Identify which cell holds the provided text, then report its (X, Y) central coordinate. 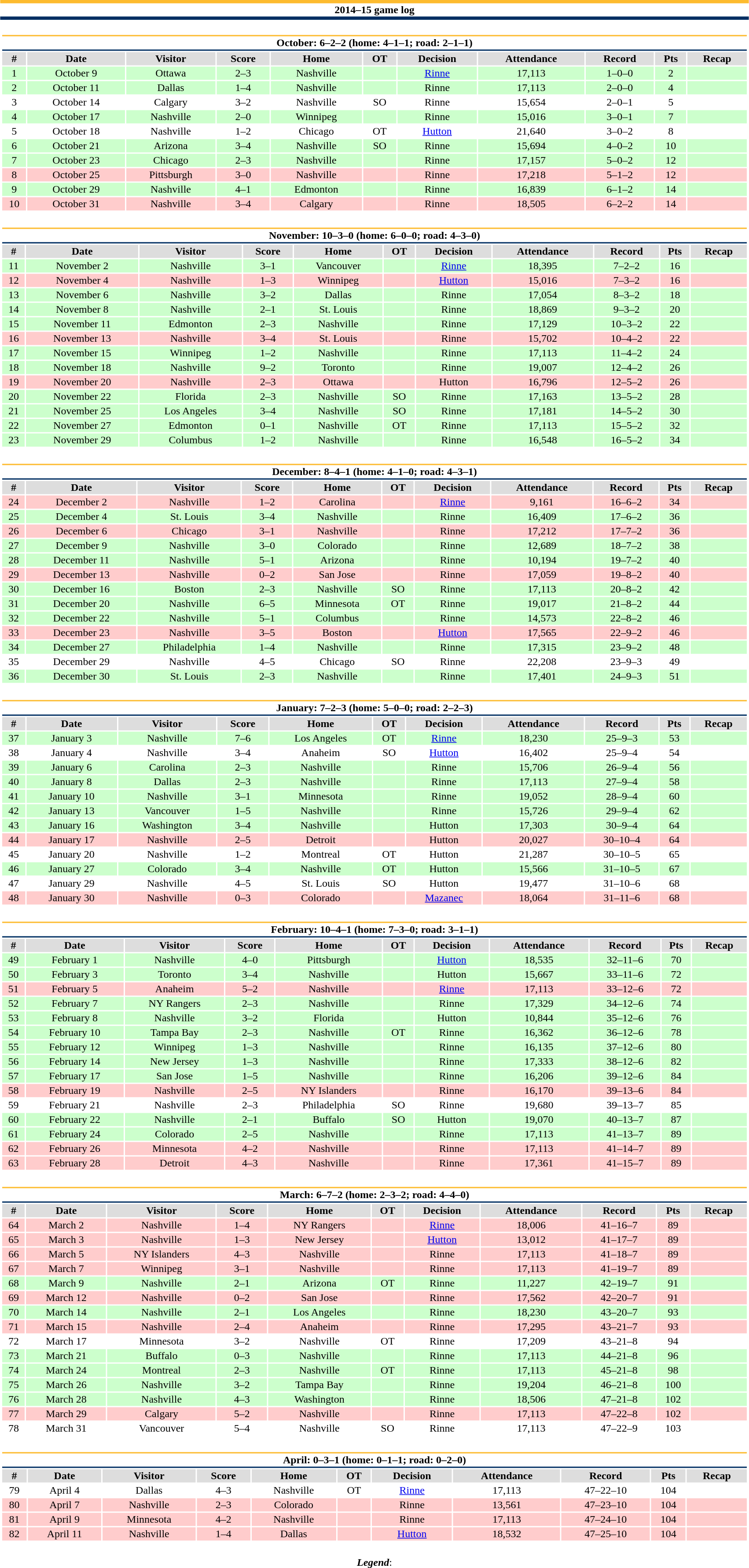
42–19–7 (619, 1283)
37–12–6 (625, 1047)
November 29 (82, 440)
5–4 (242, 1428)
17,295 (531, 1327)
55 (13, 1047)
47–22–10 (606, 1491)
17,129 (543, 324)
November 11 (82, 324)
100 (673, 1385)
6–1–2 (620, 190)
February 21 (74, 1105)
October 14 (76, 102)
73 (13, 1356)
6–2–2 (620, 204)
34–12–6 (625, 1003)
29–9–4 (622, 811)
16,409 (542, 517)
18,532 (507, 1534)
18,505 (531, 204)
October: 6–2–2 (home: 4–1–1; road: 2–1–1) (374, 43)
9 (14, 190)
February 14 (74, 1061)
0–1 (268, 425)
69 (13, 1298)
October 31 (76, 204)
40–13–7 (625, 1119)
February 10 (74, 1032)
18–7–2 (626, 546)
19,052 (533, 797)
January 8 (71, 782)
63 (13, 1163)
November 22 (82, 396)
22–8–2 (626, 618)
18,064 (533, 898)
75 (13, 1385)
February 7 (74, 1003)
17–6–2 (626, 517)
6 (14, 146)
41–17–7 (619, 1240)
November 2 (82, 266)
January 27 (71, 869)
16,402 (533, 753)
November 4 (82, 280)
9–3–2 (627, 309)
37 (14, 738)
24–9–3 (626, 676)
16–5–2 (627, 440)
85 (676, 1105)
39 (14, 768)
47 (14, 884)
October 18 (76, 132)
17,212 (542, 531)
18,535 (539, 960)
13,012 (531, 1240)
December 13 (81, 575)
January 6 (71, 768)
31–10–5 (622, 869)
16,170 (539, 1090)
47–21–8 (619, 1399)
25–9–3 (622, 738)
98 (673, 1370)
19,204 (531, 1385)
22–9–2 (626, 633)
47–25–10 (606, 1534)
19,070 (539, 1119)
42–20–7 (619, 1298)
19–8–2 (626, 575)
6–5 (267, 604)
2–0 (243, 117)
February 3 (74, 974)
16,796 (543, 382)
29 (13, 575)
9,161 (542, 502)
30–9–4 (622, 826)
January 3 (71, 738)
February 28 (74, 1163)
61 (13, 1134)
January: 7–2–3 (home: 5–0–0; road: 2–2–3) (374, 708)
33–12–6 (625, 989)
December 16 (81, 589)
12–5–2 (627, 382)
December 20 (81, 604)
52 (13, 1003)
17,157 (531, 161)
November 18 (82, 367)
19,007 (543, 367)
46–21–8 (619, 1385)
December 4 (81, 517)
4–1 (243, 190)
17,329 (539, 1003)
17,361 (539, 1163)
October 17 (76, 117)
15,706 (533, 768)
18,869 (543, 309)
December 30 (81, 676)
12–4–2 (627, 367)
March 17 (66, 1341)
October 21 (76, 146)
17,059 (542, 575)
41–16–7 (619, 1225)
2–0–0 (620, 88)
November 15 (82, 353)
18,006 (531, 1225)
41–15–7 (625, 1163)
17,401 (542, 676)
October 25 (76, 175)
December 29 (81, 662)
15,667 (539, 974)
January 29 (71, 884)
45 (14, 855)
17,333 (539, 1061)
November: 10–3–0 (home: 6–0–0; road: 4–3–0) (374, 236)
35–12–6 (625, 1018)
15–5–2 (627, 425)
94 (673, 1341)
February 12 (74, 1047)
March 5 (66, 1254)
March: 6–7–2 (home: 2–3–2; road: 4–4–0) (374, 1195)
November 25 (82, 411)
26–9–4 (622, 768)
February 22 (74, 1119)
57 (13, 1076)
February 8 (74, 1018)
59 (13, 1105)
77 (13, 1414)
17,315 (542, 647)
17,303 (533, 826)
November 8 (82, 309)
21 (13, 411)
10,844 (539, 1018)
15,566 (533, 869)
15,726 (533, 811)
47–24–10 (606, 1520)
1–0–0 (620, 73)
16–6–2 (626, 502)
February 26 (74, 1148)
November 13 (82, 338)
16,548 (543, 440)
April 9 (64, 1520)
October 23 (76, 161)
Mazanec (444, 898)
39–13–7 (625, 1105)
81 (14, 1520)
October 29 (76, 190)
December 2 (81, 502)
February: 10–4–1 (home: 7–3–0; road: 3–1–1) (374, 930)
28–9–4 (622, 797)
79 (14, 1491)
April: 0–3–1 (home: 0–1–1; road: 0–2–0) (374, 1460)
November 20 (82, 382)
March 15 (66, 1327)
17,562 (531, 1298)
January 17 (71, 840)
38–12–6 (625, 1061)
March 14 (66, 1312)
2014–15 game log (374, 10)
October 11 (76, 88)
43–20–7 (619, 1312)
39–12–6 (625, 1076)
19,477 (533, 884)
12,689 (542, 546)
36–12–6 (625, 1032)
7–2–2 (627, 266)
17,209 (531, 1341)
31–11–6 (622, 898)
February 1 (74, 960)
30–10–4 (622, 840)
March 31 (66, 1428)
February 24 (74, 1134)
41–13–7 (625, 1134)
11,227 (531, 1283)
39–13–6 (625, 1090)
23–9–3 (626, 662)
January 30 (71, 898)
March 9 (66, 1283)
7–3–2 (627, 280)
14–5–2 (627, 411)
January 4 (71, 753)
50 (13, 974)
21–8–2 (626, 604)
20–8–2 (626, 589)
41–19–7 (619, 1269)
19,680 (539, 1105)
17 (13, 353)
18,395 (543, 266)
13 (13, 295)
3–5 (267, 633)
4–0 (250, 960)
41–18–7 (619, 1254)
January 13 (71, 811)
December 23 (81, 633)
April 4 (64, 1491)
February 17 (74, 1076)
5–1–2 (620, 175)
20,027 (533, 840)
25–9–4 (622, 753)
January 20 (71, 855)
11–4–2 (627, 353)
16,362 (539, 1032)
March 26 (66, 1385)
15,694 (531, 146)
41 (14, 797)
45–21–8 (619, 1370)
April 11 (64, 1534)
13,561 (507, 1505)
December: 8–4–1 (home: 4–1–0; road: 4–3–1) (374, 471)
December 11 (81, 560)
16,135 (539, 1047)
March 28 (66, 1399)
17,565 (542, 633)
October 9 (76, 73)
April 7 (64, 1505)
3–0–2 (620, 132)
43–21–8 (619, 1341)
27 (13, 546)
47–22–9 (619, 1428)
43 (14, 826)
March 12 (66, 1298)
March 24 (66, 1370)
32–11–6 (625, 960)
47–22–8 (619, 1414)
35 (13, 662)
31–10–6 (622, 884)
1 (14, 73)
17,163 (543, 396)
3 (14, 102)
103 (673, 1428)
10–4–2 (627, 338)
15,702 (543, 338)
March 21 (66, 1356)
17,054 (543, 295)
15 (13, 324)
66 (13, 1254)
30–10–5 (622, 855)
13–5–2 (627, 396)
14,573 (542, 618)
44–21–8 (619, 1356)
2–4 (242, 1327)
November 6 (82, 295)
November 27 (82, 425)
31 (13, 604)
4–0–2 (620, 146)
21,640 (531, 132)
16,206 (539, 1076)
33 (13, 633)
33–11–6 (625, 974)
22,208 (542, 662)
December 9 (81, 546)
5–0–2 (620, 161)
8–3–2 (627, 295)
27–9–4 (622, 782)
18,506 (531, 1399)
19,017 (542, 604)
23 (13, 440)
December 22 (81, 618)
17–7–2 (626, 531)
19–7–2 (626, 560)
December 27 (81, 647)
87 (676, 1119)
71 (13, 1327)
March 29 (66, 1414)
25 (13, 517)
2–0–1 (620, 102)
March 2 (66, 1225)
February 5 (74, 989)
15,654 (531, 102)
February 19 (74, 1090)
3–0–1 (620, 117)
17,218 (531, 175)
11 (13, 266)
16,839 (531, 190)
43–21–7 (619, 1327)
21,287 (533, 855)
March 7 (66, 1269)
23–9–2 (626, 647)
January 16 (71, 826)
41–14–7 (625, 1148)
December 6 (81, 531)
19 (13, 382)
47–23–10 (606, 1505)
96 (673, 1356)
17,181 (543, 411)
10,194 (542, 560)
7–6 (243, 738)
January 10 (71, 797)
9–2 (268, 367)
10–3–2 (627, 324)
March 3 (66, 1240)
